Identify which cell holds the provided text, then report its [x, y] central coordinate. 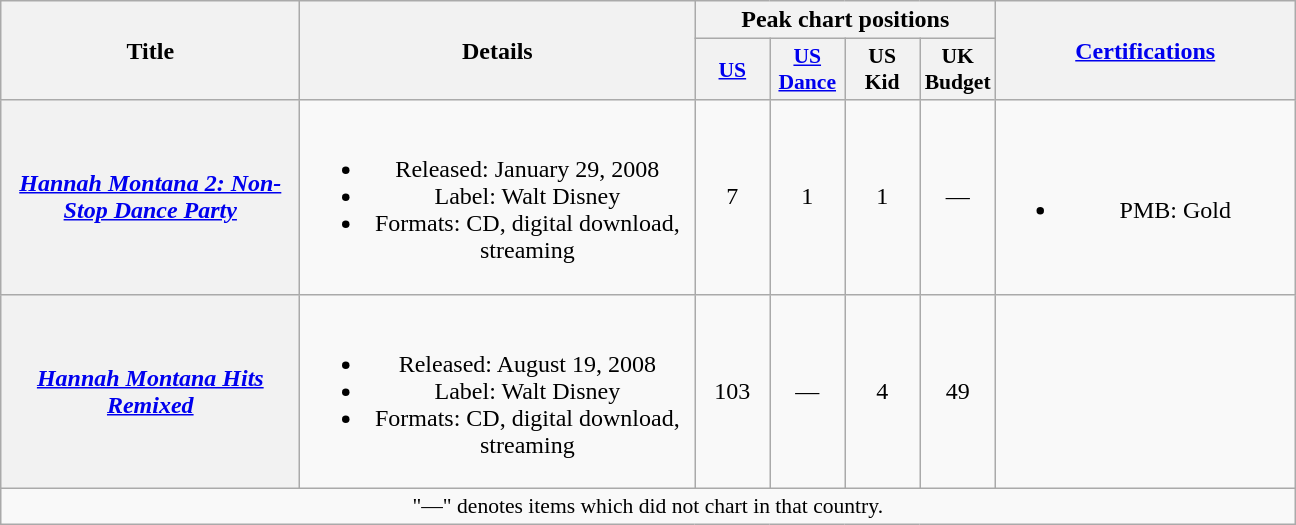
49 [958, 391]
Hannah Montana 2: Non-Stop Dance Party [150, 197]
Title [150, 50]
Released: August 19, 2008Label: Walt DisneyFormats: CD, digital download, streaming [498, 391]
"—" denotes items which did not chart in that country. [648, 506]
Certifications [1146, 50]
Details [498, 50]
7 [732, 197]
4 [882, 391]
103 [732, 391]
UKBudget [958, 70]
Released: January 29, 2008Label: Walt DisneyFormats: CD, digital download, streaming [498, 197]
USDance [808, 70]
US [732, 70]
PMB: Gold [1146, 197]
USKid [882, 70]
Hannah Montana Hits Remixed [150, 391]
Peak chart positions [846, 20]
